Search for the cell housing the specified text and yield its (X, Y) center coordinate. 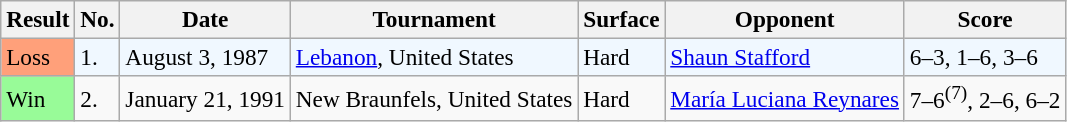
Surface (622, 19)
Tournament (434, 19)
Date (205, 19)
New Braunfels, United States (434, 98)
2. (98, 98)
6–3, 1–6, 3–6 (984, 57)
Loss (38, 57)
August 3, 1987 (205, 57)
Opponent (785, 19)
Lebanon, United States (434, 57)
Win (38, 98)
Result (38, 19)
7–6(7), 2–6, 6–2 (984, 98)
María Luciana Reynares (785, 98)
Score (984, 19)
Shaun Stafford (785, 57)
January 21, 1991 (205, 98)
No. (98, 19)
1. (98, 57)
